Output the [x, y] coordinate of the center of the cell containing the given text.  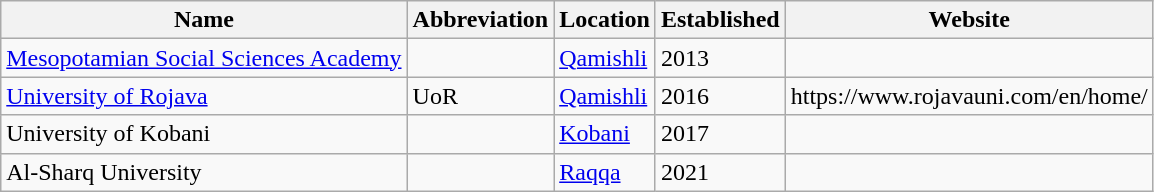
University of Kobani [204, 134]
Kobani [605, 134]
Established [720, 20]
University of Rojava [204, 96]
Abbreviation [480, 20]
Raqqa [605, 172]
2016 [720, 96]
2013 [720, 58]
2017 [720, 134]
Name [204, 20]
Al-Sharq University [204, 172]
UoR [480, 96]
https://www.rojavauni.com/en/home/ [969, 96]
Location [605, 20]
2021 [720, 172]
Mesopotamian Social Sciences Academy [204, 58]
Website [969, 20]
